Provide the [X, Y] coordinate of the cell's center where the given text is located.  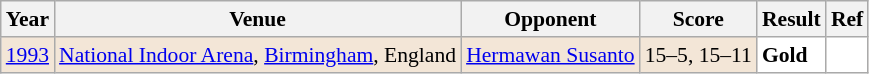
Year [28, 19]
Venue [258, 19]
Result [792, 19]
Hermawan Susanto [550, 55]
National Indoor Arena, Birmingham, England [258, 55]
Ref [847, 19]
15–5, 15–11 [698, 55]
Score [698, 19]
Opponent [550, 19]
1993 [28, 55]
Gold [792, 55]
